Search for the cell housing the specified text and yield its [x, y] center coordinate. 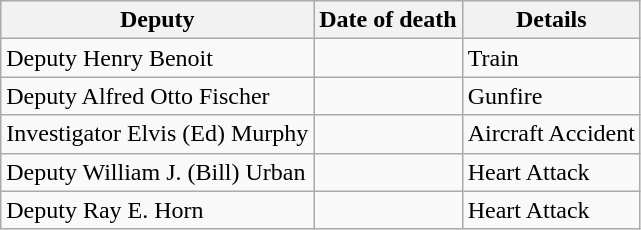
Deputy Henry Benoit [158, 58]
Investigator Elvis (Ed) Murphy [158, 134]
Gunfire [551, 96]
Deputy Alfred Otto Fischer [158, 96]
Deputy [158, 20]
Deputy Ray E. Horn [158, 210]
Details [551, 20]
Aircraft Accident [551, 134]
Deputy William J. (Bill) Urban [158, 172]
Train [551, 58]
Date of death [388, 20]
